Detect which cell encompasses the target text, then output its [X, Y] center coordinate. 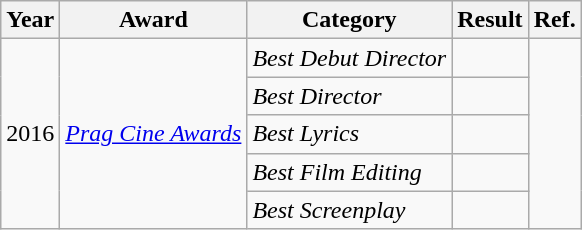
Award [154, 20]
Year [30, 20]
2016 [30, 134]
Best Film Editing [350, 172]
Best Debut Director [350, 58]
Category [350, 20]
Best Director [350, 96]
Ref. [554, 20]
Best Lyrics [350, 134]
Prag Cine Awards [154, 134]
Best Screenplay [350, 210]
Result [490, 20]
